Search for the cell housing the specified text and yield its [x, y] center coordinate. 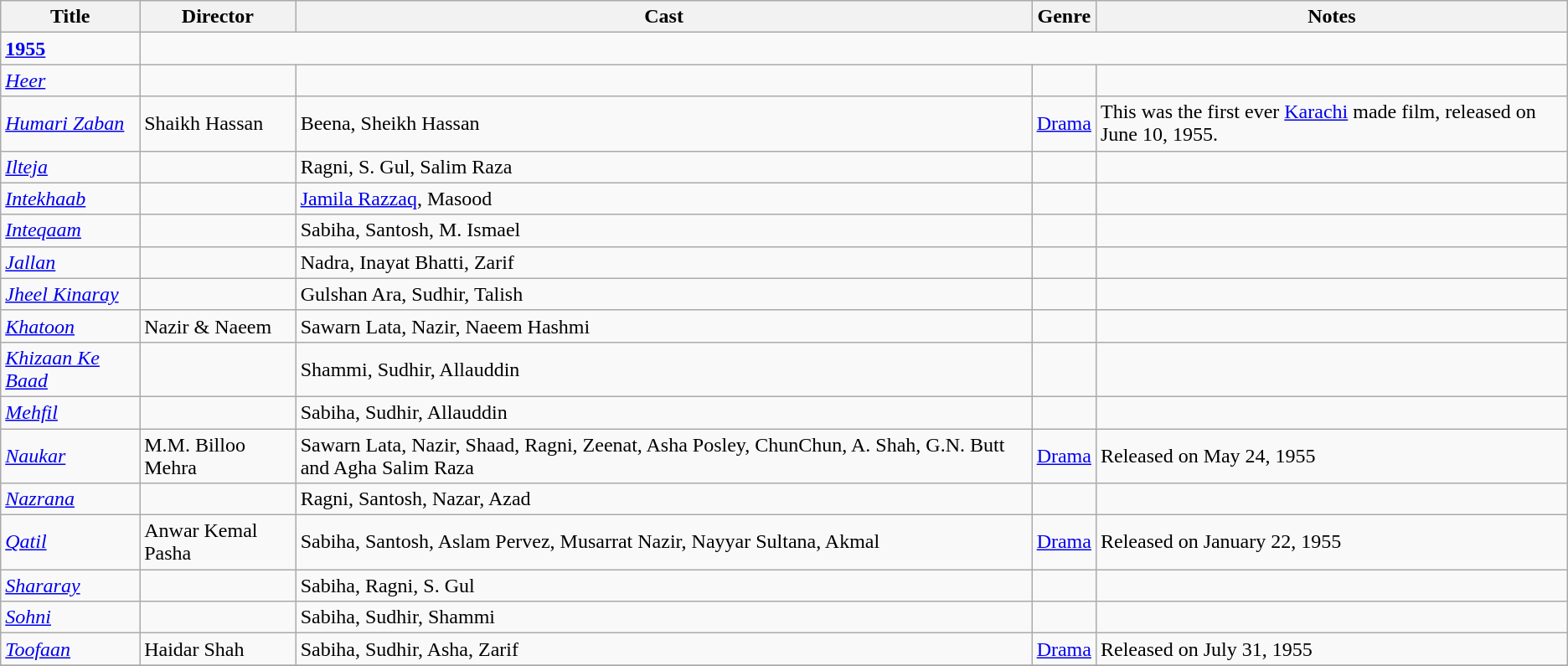
Shammi, Sudhir, Allauddin [663, 369]
Heer [70, 80]
Shaikh Hassan [218, 124]
Humari Zaban [70, 124]
Sohni [70, 617]
Sabiha, Santosh, Aslam Pervez, Musarrat Nazir, Nayyar Sultana, Akmal [663, 543]
Intekhaab [70, 199]
Sabiha, Ragni, S. Gul [663, 586]
Nazrana [70, 499]
Inteqaam [70, 230]
Director [218, 17]
Beena, Sheikh Hassan [663, 124]
1955 [70, 49]
Nadra, Inayat Bhatti, Zarif [663, 262]
Qatil [70, 543]
Mehfil [70, 412]
Sabiha, Sudhir, Asha, Zarif [663, 649]
Khizaan Ke Baad [70, 369]
Jheel Kinaray [70, 294]
Haidar Shah [218, 649]
Released on May 24, 1955 [1332, 456]
Ilteja [70, 167]
Sawarn Lata, Nazir, Shaad, Ragni, Zeenat, Asha Posley, ChunChun, A. Shah, G.N. Butt and Agha Salim Raza [663, 456]
Jallan [70, 262]
Released on July 31, 1955 [1332, 649]
This was the first ever Karachi made film, released on June 10, 1955. [1332, 124]
Anwar Kemal Pasha [218, 543]
Gulshan Ara, Sudhir, Talish [663, 294]
Sabiha, Santosh, M. Ismael [663, 230]
Genre [1064, 17]
M.M. Billoo Mehra [218, 456]
Cast [663, 17]
Ragni, S. Gul, Salim Raza [663, 167]
Sabiha, Sudhir, Allauddin [663, 412]
Sawarn Lata, Nazir, Naeem Hashmi [663, 326]
Notes [1332, 17]
Toofaan [70, 649]
Ragni, Santosh, Nazar, Azad [663, 499]
Sabiha, Sudhir, Shammi [663, 617]
Released on January 22, 1955 [1332, 543]
Jamila Razzaq, Masood [663, 199]
Khatoon [70, 326]
Naukar [70, 456]
Shararay [70, 586]
Nazir & Naeem [218, 326]
Title [70, 17]
